Find where the given text appears and provide that cell's center as [X, Y] coordinate. 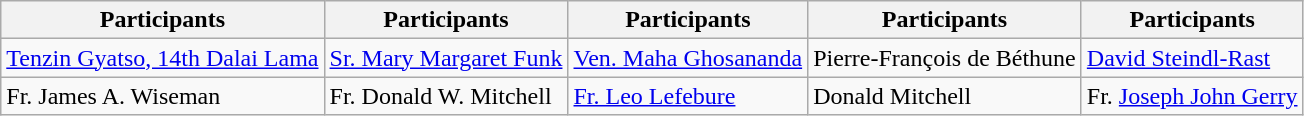
Fr. James A. Wiseman [162, 96]
Fr. Leo Lefebure [688, 96]
Donald Mitchell [945, 96]
Ven. Maha Ghosananda [688, 58]
Tenzin Gyatso, 14th Dalai Lama [162, 58]
David Steindl-Rast [1192, 58]
Fr. Joseph John Gerry [1192, 96]
Pierre-François de Béthune [945, 58]
Fr. Donald W. Mitchell [446, 96]
Sr. Mary Margaret Funk [446, 58]
